From the cell containing the given text, extract its center point as (X, Y) coordinate. 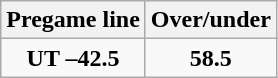
Pregame line (74, 20)
Over/under (210, 20)
UT –42.5 (74, 58)
58.5 (210, 58)
